Pinpoint the cell where the given text exists, returning its [x, y] midpoint coordinate. 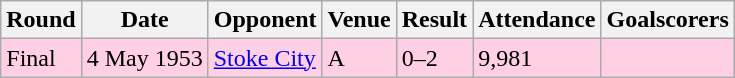
Result [434, 20]
0–2 [434, 58]
4 May 1953 [144, 58]
Round [41, 20]
Final [41, 58]
Attendance [537, 20]
Goalscorers [668, 20]
9,981 [537, 58]
A [359, 58]
Venue [359, 20]
Opponent [265, 20]
Stoke City [265, 58]
Date [144, 20]
